Output the (X, Y) coordinate of the center of the cell containing the given text.  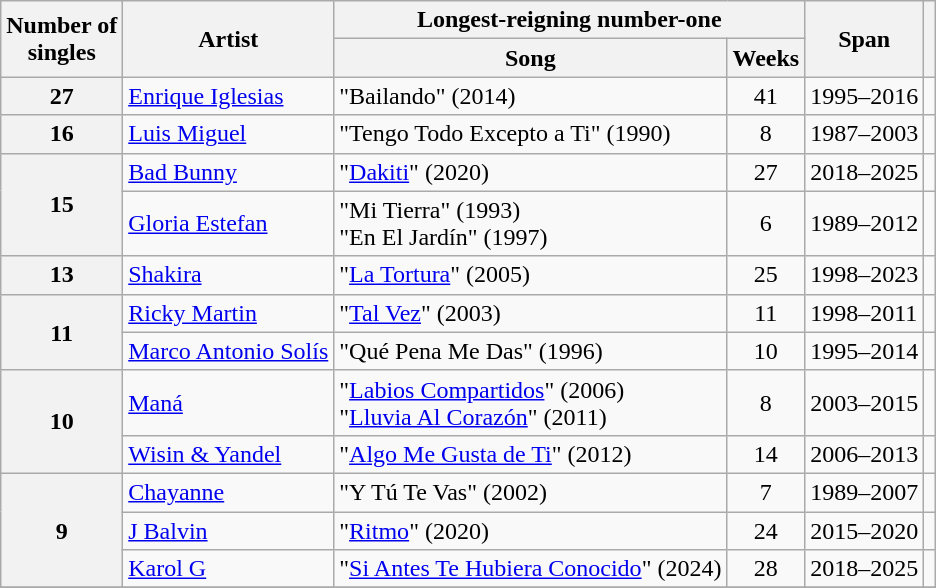
2015–2020 (864, 531)
Chayanne (228, 492)
24 (766, 531)
Number ofsingles (62, 39)
"Si Antes Te Hubiera Conocido" (2024) (530, 569)
J Balvin (228, 531)
2006–2013 (864, 454)
2003–2015 (864, 402)
"Labios Compartidos" (2006)"Lluvia Al Corazón" (2011) (530, 402)
"Dakiti" (2020) (530, 172)
"Tal Vez" (2003) (530, 313)
Artist (228, 39)
16 (62, 134)
"Mi Tierra" (1993)"En El Jardín" (1997) (530, 224)
13 (62, 275)
1998–2023 (864, 275)
Enrique Iglesias (228, 96)
"Bailando" (2014) (530, 96)
"Tengo Todo Excepto a Ti" (1990) (530, 134)
41 (766, 96)
7 (766, 492)
Weeks (766, 58)
28 (766, 569)
Longest-reigning number-one (570, 20)
Maná (228, 402)
Luis Miguel (228, 134)
Span (864, 39)
"Qué Pena Me Das" (1996) (530, 351)
6 (766, 224)
Bad Bunny (228, 172)
Ricky Martin (228, 313)
14 (766, 454)
1989–2012 (864, 224)
Wisin & Yandel (228, 454)
Gloria Estefan (228, 224)
15 (62, 204)
1987–2003 (864, 134)
1995–2014 (864, 351)
1989–2007 (864, 492)
"Algo Me Gusta de Ti" (2012) (530, 454)
"La Tortura" (2005) (530, 275)
Song (530, 58)
9 (62, 530)
Shakira (228, 275)
Karol G (228, 569)
"Y Tú Te Vas" (2002) (530, 492)
1998–2011 (864, 313)
1995–2016 (864, 96)
25 (766, 275)
"Ritmo" (2020) (530, 531)
Marco Antonio Solís (228, 351)
